Locate the cell with the specified text and output its (x, y) center coordinate. 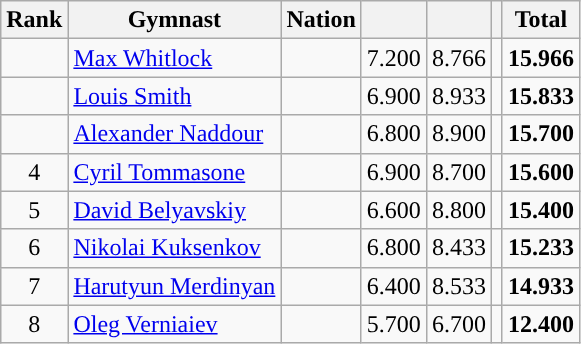
4 (34, 172)
David Belyavskiy (174, 210)
Gymnast (174, 20)
5 (34, 210)
Nikolai Kuksenkov (174, 248)
8 (34, 324)
6.400 (394, 286)
Rank (34, 20)
6.600 (394, 210)
15.600 (540, 172)
14.933 (540, 286)
6 (34, 248)
8.433 (458, 248)
15.233 (540, 248)
Oleg Verniaiev (174, 324)
Total (540, 20)
12.400 (540, 324)
15.966 (540, 58)
15.700 (540, 134)
8.700 (458, 172)
15.400 (540, 210)
8.533 (458, 286)
7 (34, 286)
7.200 (394, 58)
Max Whitlock (174, 58)
Louis Smith (174, 96)
8.800 (458, 210)
Harutyun Merdinyan (174, 286)
5.700 (394, 324)
6.700 (458, 324)
Alexander Naddour (174, 134)
15.833 (540, 96)
Cyril Tommasone (174, 172)
Nation (321, 20)
8.766 (458, 58)
8.900 (458, 134)
8.933 (458, 96)
